For the text-containing cell, return its midpoint in (x, y) coordinate format. 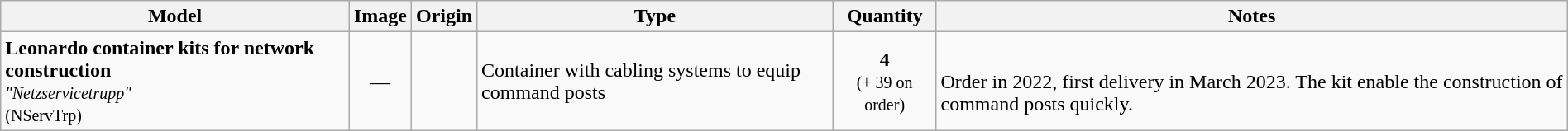
— (380, 81)
Order in 2022, first delivery in March 2023. The kit enable the construction of command posts quickly. (1252, 81)
Container with cabling systems to equip command posts (655, 81)
Type (655, 16)
Notes (1252, 16)
Origin (443, 16)
Model (175, 16)
4(+ 39 on order) (885, 81)
Leonardo container kits for network construction"Netzservicetrupp"(NServTrp) (175, 81)
Quantity (885, 16)
Image (380, 16)
